Output the (X, Y) coordinate of the center of the cell containing the given text.  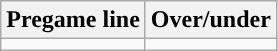
Over/under (210, 20)
Pregame line (74, 20)
